Find where the given text appears and provide that cell's center as (x, y) coordinate. 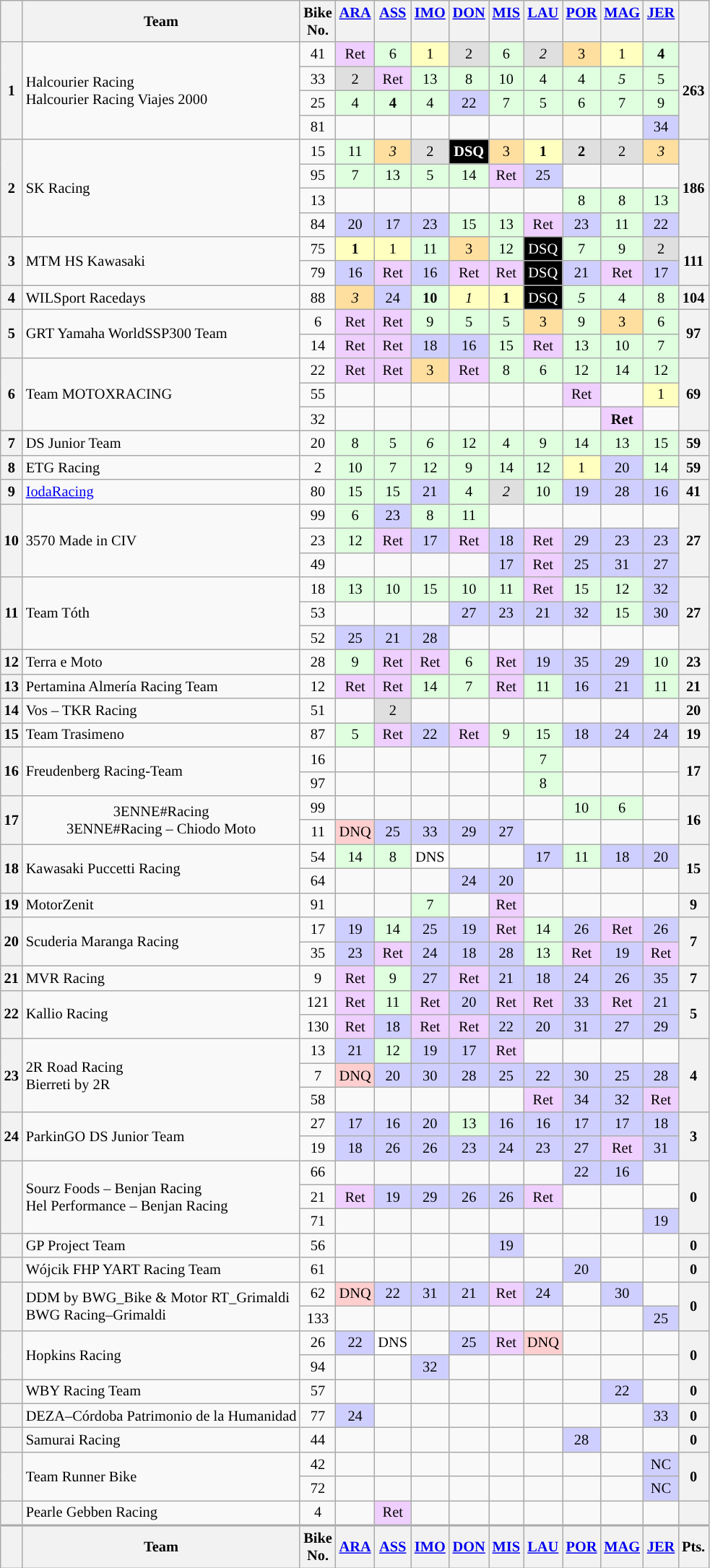
62 (318, 1294)
87 (318, 735)
DEZA–Córdoba Patrimonio de la Humanidad (162, 1416)
Team Runner Bike (162, 1476)
Hopkins Racing (162, 1355)
79 (318, 273)
133 (318, 1318)
Pearle Gebben Racing (162, 1512)
WBY Racing Team (162, 1391)
61 (318, 1270)
IodaRacing (162, 492)
GP Project Team (162, 1245)
Team Tóth (162, 612)
WILSport Racedays (162, 298)
Terra e Moto (162, 662)
263 (693, 91)
3570 Made in CIV (162, 540)
58 (318, 1099)
77 (318, 1416)
MVR Racing (162, 978)
71 (318, 1221)
44 (318, 1439)
54 (318, 857)
104 (693, 298)
MotorZenit (162, 905)
84 (318, 225)
ETG Racing (162, 467)
64 (318, 880)
130 (318, 1026)
66 (318, 1172)
111 (693, 260)
88 (318, 298)
69 (693, 394)
Sourz Foods – Benjan Racing Hel Performance – Benjan Racing (162, 1196)
Samurai Racing (162, 1439)
DDM by BWG_Bike & Motor RT_Grimaldi BWG Racing–Grimaldi (162, 1306)
51 (318, 711)
52 (318, 638)
Scuderia Maranga Racing (162, 942)
186 (693, 188)
Halcourier Racing Halcourier Racing Viajes 2000 (162, 91)
Wójcik FHP YART Racing Team (162, 1270)
57 (318, 1391)
ParkinGO DS Junior Team (162, 1135)
42 (318, 1464)
75 (318, 248)
2R Road Racing Bierreti by 2R (162, 1075)
80 (318, 492)
GRT Yamaha WorldSSP300 Team (162, 334)
Pts. (693, 1546)
55 (318, 394)
3ENNE#Racing 3ENNE#Racing – Chiodo Moto (162, 819)
56 (318, 1245)
72 (318, 1489)
81 (318, 127)
95 (318, 176)
DS Junior Team (162, 443)
Kawasaki Puccetti Racing (162, 868)
94 (318, 1366)
Team MOTOXRACING (162, 394)
SK Racing (162, 188)
121 (318, 1002)
Vos – TKR Racing (162, 711)
Kallio Racing (162, 1014)
Pertamina Almería Racing Team (162, 686)
49 (318, 565)
Freudenberg Racing-Team (162, 771)
Team Trasimeno (162, 735)
MTM HS Kawasaki (162, 260)
53 (318, 613)
91 (318, 905)
